Provide the [x, y] coordinate of the cell's center where the given text is located.  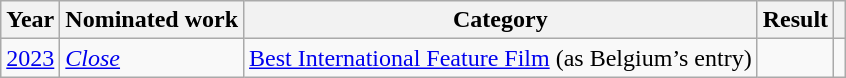
2023 [30, 58]
Category [501, 20]
Year [30, 20]
Close [152, 58]
Result [795, 20]
Best International Feature Film (as Belgium’s entry) [501, 58]
Nominated work [152, 20]
